From the cell containing the given text, extract its center point as (X, Y) coordinate. 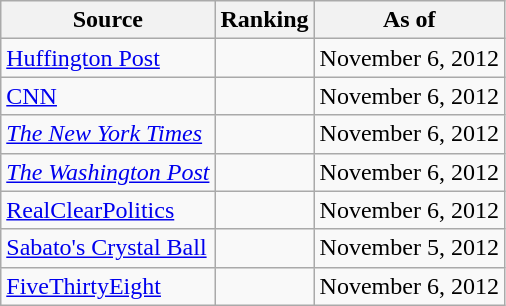
As of (409, 20)
Sabato's Crystal Ball (108, 248)
Ranking (264, 20)
RealClearPolitics (108, 210)
November 5, 2012 (409, 248)
The New York Times (108, 134)
Source (108, 20)
The Washington Post (108, 172)
Huffington Post (108, 58)
FiveThirtyEight (108, 286)
CNN (108, 96)
